Capture the cell that displays the provided text and extract its [x, y] central coordinate. 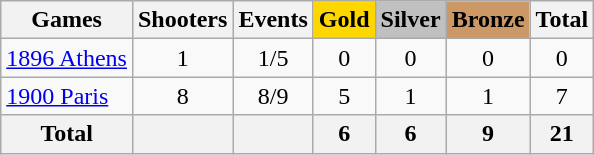
Games [67, 20]
8 [182, 96]
Bronze [488, 20]
5 [344, 96]
9 [488, 134]
Silver [410, 20]
8/9 [273, 96]
21 [562, 134]
7 [562, 96]
Events [273, 20]
1896 Athens [67, 58]
Gold [344, 20]
1/5 [273, 58]
1900 Paris [67, 96]
Shooters [182, 20]
